Output the [x, y] coordinate of the center of the cell containing the given text.  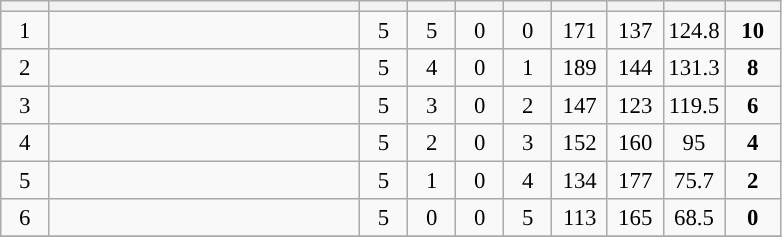
8 [753, 68]
144 [635, 68]
189 [580, 68]
160 [635, 143]
6 [753, 106]
75.7 [694, 181]
137 [635, 31]
177 [635, 181]
147 [580, 106]
152 [580, 143]
171 [580, 31]
10 [753, 31]
131.3 [694, 68]
124.8 [694, 31]
119.5 [694, 106]
95 [694, 143]
134 [580, 181]
123 [635, 106]
